Output the (x, y) coordinate of the center of the cell containing the given text.  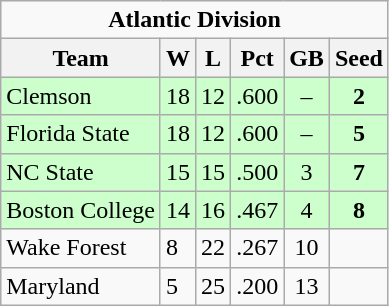
GB (307, 58)
3 (307, 172)
Wake Forest (81, 248)
14 (178, 210)
.200 (258, 286)
25 (214, 286)
.500 (258, 172)
16 (214, 210)
Clemson (81, 96)
2 (358, 96)
7 (358, 172)
Atlantic Division (195, 20)
10 (307, 248)
22 (214, 248)
Boston College (81, 210)
.467 (258, 210)
Pct (258, 58)
Maryland (81, 286)
L (214, 58)
.267 (258, 248)
Seed (358, 58)
13 (307, 286)
Team (81, 58)
NC State (81, 172)
4 (307, 210)
Florida State (81, 134)
W (178, 58)
